Pinpoint the cell where the given text exists, returning its [x, y] midpoint coordinate. 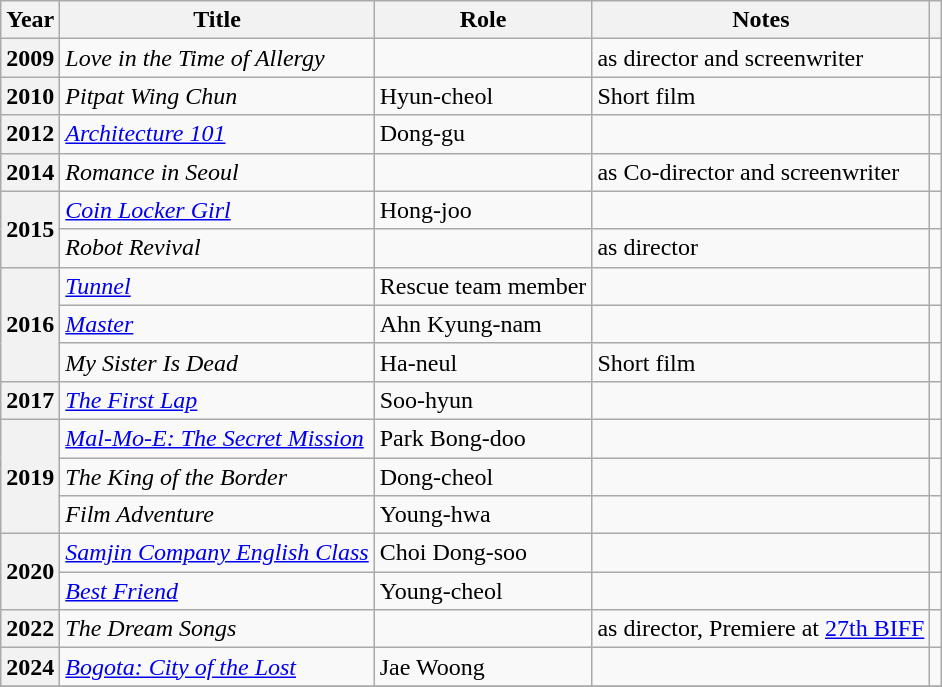
Tunnel [217, 286]
Hyun-cheol [483, 96]
2022 [30, 629]
Dong-cheol [483, 477]
Jae Woong [483, 667]
Samjin Company English Class [217, 553]
Year [30, 20]
2010 [30, 96]
Ahn Kyung-nam [483, 324]
Notes [761, 20]
The King of the Border [217, 477]
Title [217, 20]
2017 [30, 400]
2009 [30, 58]
Ha-neul [483, 362]
Dong-gu [483, 134]
Master [217, 324]
The First Lap [217, 400]
Film Adventure [217, 515]
Love in the Time of Allergy [217, 58]
as Co-director and screenwriter [761, 172]
as director, Premiere at 27th BIFF [761, 629]
Young-hwa [483, 515]
2015 [30, 229]
as director [761, 248]
Rescue team member [483, 286]
Role [483, 20]
Hong-joo [483, 210]
2012 [30, 134]
2014 [30, 172]
Architecture 101 [217, 134]
2024 [30, 667]
2016 [30, 324]
2019 [30, 476]
Robot Revival [217, 248]
Pitpat Wing Chun [217, 96]
Romance in Seoul [217, 172]
2020 [30, 572]
Best Friend [217, 591]
Park Bong-doo [483, 438]
Bogota: City of the Lost [217, 667]
Coin Locker Girl [217, 210]
Choi Dong-soo [483, 553]
Young-cheol [483, 591]
Soo-hyun [483, 400]
as director and screenwriter [761, 58]
The Dream Songs [217, 629]
My Sister Is Dead [217, 362]
Mal-Mo-E: The Secret Mission [217, 438]
